Output the [x, y] coordinate of the center of the cell containing the given text.  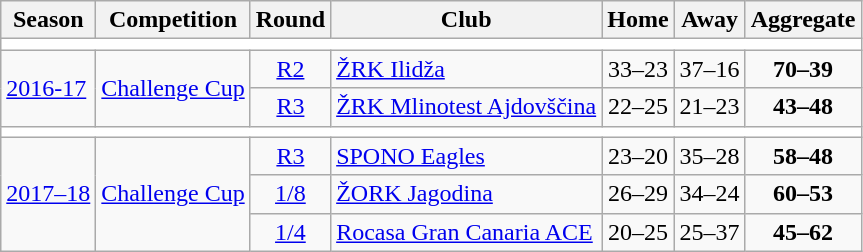
37–16 [710, 69]
23–20 [638, 156]
35–28 [710, 156]
R2 [290, 69]
22–25 [638, 107]
SPONO Eagles [466, 156]
21–23 [710, 107]
43–48 [803, 107]
70–39 [803, 69]
34–24 [710, 194]
1/8 [290, 194]
ŽORK Jagodina [466, 194]
ŽRK Ilidža [466, 69]
Club [466, 20]
Competition [173, 20]
Round [290, 20]
Away [710, 20]
Aggregate [803, 20]
20–25 [638, 232]
Season [48, 20]
45–62 [803, 232]
33–23 [638, 69]
25–37 [710, 232]
2016-17 [48, 88]
2017–18 [48, 194]
60–53 [803, 194]
58–48 [803, 156]
ŽRK Mlinotest Ajdovščina [466, 107]
26–29 [638, 194]
Home [638, 20]
Rocasa Gran Canaria ACE [466, 232]
1/4 [290, 232]
